Return the (x, y) coordinate for the center point of the cell that contains the specified text.  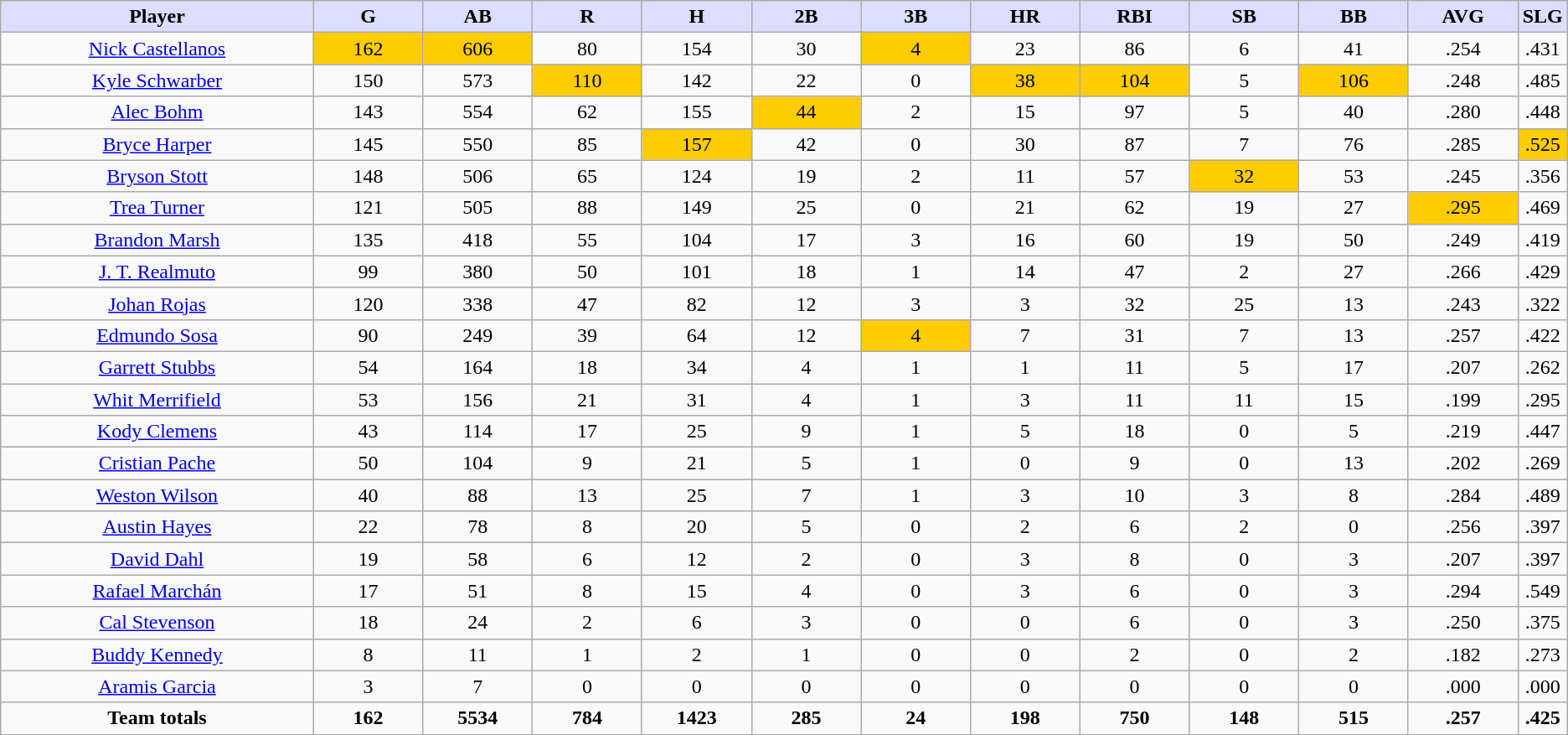
.375 (1543, 623)
AVG (1462, 17)
.356 (1543, 176)
.284 (1462, 495)
.256 (1462, 527)
R (588, 17)
Player (157, 17)
.431 (1543, 49)
120 (369, 303)
14 (1025, 272)
149 (697, 208)
505 (477, 208)
85 (588, 144)
.250 (1462, 623)
142 (697, 80)
.273 (1543, 655)
.266 (1462, 272)
164 (477, 367)
80 (588, 49)
David Dahl (157, 559)
.549 (1543, 591)
86 (1134, 49)
90 (369, 335)
.469 (1543, 208)
.489 (1543, 495)
Whit Merrifield (157, 400)
51 (477, 591)
Team totals (157, 718)
.485 (1543, 80)
1423 (697, 718)
.294 (1462, 591)
Rafael Marchán (157, 591)
.269 (1543, 463)
Cal Stevenson (157, 623)
.262 (1543, 367)
39 (588, 335)
124 (697, 176)
.280 (1462, 112)
145 (369, 144)
101 (697, 272)
.285 (1462, 144)
380 (477, 272)
156 (477, 400)
64 (697, 335)
65 (588, 176)
554 (477, 112)
AB (477, 17)
.425 (1543, 718)
106 (1354, 80)
Brandon Marsh (157, 240)
.422 (1543, 335)
5534 (477, 718)
2B (806, 17)
Bryce Harper (157, 144)
506 (477, 176)
76 (1354, 144)
H (697, 17)
606 (477, 49)
418 (477, 240)
55 (588, 240)
750 (1134, 718)
G (369, 17)
150 (369, 80)
.447 (1543, 432)
.448 (1543, 112)
.199 (1462, 400)
54 (369, 367)
Aramis Garcia (157, 686)
550 (477, 144)
Weston Wilson (157, 495)
Nick Castellanos (157, 49)
114 (477, 432)
285 (806, 718)
BB (1354, 17)
338 (477, 303)
249 (477, 335)
.245 (1462, 176)
20 (697, 527)
.243 (1462, 303)
16 (1025, 240)
121 (369, 208)
41 (1354, 49)
43 (369, 432)
.525 (1543, 144)
97 (1134, 112)
Garrett Stubbs (157, 367)
J. T. Realmuto (157, 272)
99 (369, 272)
58 (477, 559)
Bryson Stott (157, 176)
573 (477, 80)
RBI (1134, 17)
Edmundo Sosa (157, 335)
198 (1025, 718)
.219 (1462, 432)
82 (697, 303)
.419 (1543, 240)
HR (1025, 17)
Austin Hayes (157, 527)
Buddy Kennedy (157, 655)
44 (806, 112)
60 (1134, 240)
.182 (1462, 655)
SB (1245, 17)
38 (1025, 80)
515 (1354, 718)
157 (697, 144)
.254 (1462, 49)
135 (369, 240)
Cristian Pache (157, 463)
87 (1134, 144)
SLG (1543, 17)
155 (697, 112)
Trea Turner (157, 208)
.429 (1543, 272)
110 (588, 80)
.248 (1462, 80)
57 (1134, 176)
42 (806, 144)
.322 (1543, 303)
Kody Clemens (157, 432)
143 (369, 112)
23 (1025, 49)
78 (477, 527)
Kyle Schwarber (157, 80)
.249 (1462, 240)
3B (916, 17)
.202 (1462, 463)
154 (697, 49)
Johan Rojas (157, 303)
34 (697, 367)
784 (588, 718)
Alec Bohm (157, 112)
10 (1134, 495)
